Extract the (x, y) coordinate from the center of the cell holding the provided text.  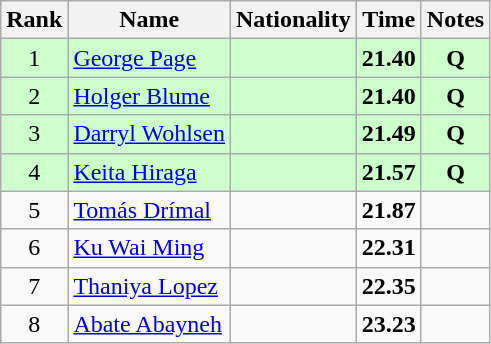
George Page (150, 58)
21.57 (388, 172)
21.49 (388, 134)
2 (34, 96)
5 (34, 210)
Thaniya Lopez (150, 286)
23.23 (388, 324)
Rank (34, 20)
6 (34, 248)
Holger Blume (150, 96)
Keita Hiraga (150, 172)
22.35 (388, 286)
21.87 (388, 210)
Name (150, 20)
4 (34, 172)
Ku Wai Ming (150, 248)
1 (34, 58)
Darryl Wohlsen (150, 134)
3 (34, 134)
Time (388, 20)
8 (34, 324)
Abate Abayneh (150, 324)
Tomás Drímal (150, 210)
Nationality (294, 20)
22.31 (388, 248)
Notes (455, 20)
7 (34, 286)
